Identify which cell holds the provided text, then report its (X, Y) central coordinate. 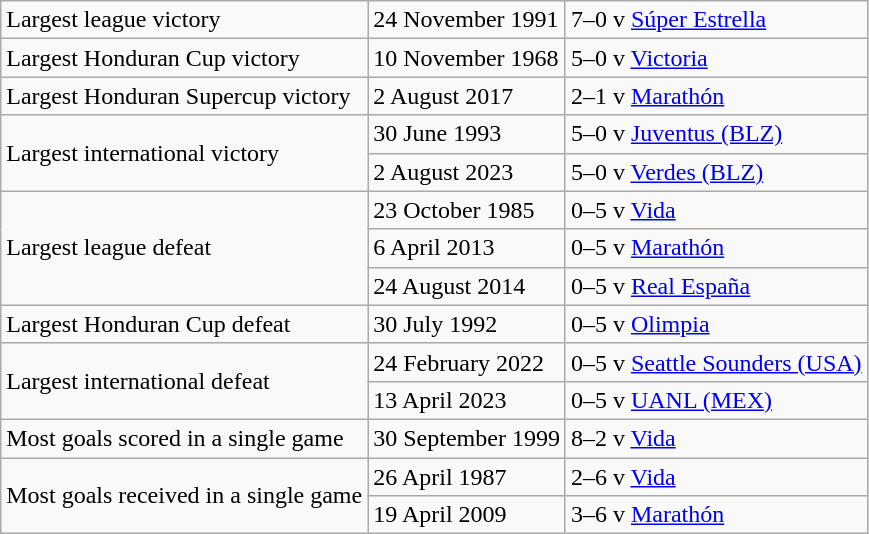
13 April 2023 (467, 400)
Largest league defeat (184, 248)
2 August 2017 (467, 96)
0–5 v Marathón (716, 248)
2–1 v Marathón (716, 96)
30 June 1993 (467, 134)
Most goals received in a single game (184, 496)
5–0 v Verdes (BLZ) (716, 172)
5–0 v Victoria (716, 58)
26 April 1987 (467, 477)
5–0 v Juventus (BLZ) (716, 134)
24 February 2022 (467, 362)
2 August 2023 (467, 172)
0–5 v UANL (MEX) (716, 400)
0–5 v Seattle Sounders (USA) (716, 362)
Largest Honduran Cup defeat (184, 324)
19 April 2009 (467, 515)
3–6 v Marathón (716, 515)
Largest Honduran Cup victory (184, 58)
8–2 v Vida (716, 438)
0–5 v Real España (716, 286)
0–5 v Olimpia (716, 324)
2–6 v Vida (716, 477)
24 November 1991 (467, 20)
7–0 v Súper Estrella (716, 20)
6 April 2013 (467, 248)
0–5 v Vida (716, 210)
Most goals scored in a single game (184, 438)
Largest international defeat (184, 381)
23 October 1985 (467, 210)
10 November 1968 (467, 58)
Largest Honduran Supercup victory (184, 96)
24 August 2014 (467, 286)
Largest league victory (184, 20)
30 July 1992 (467, 324)
30 September 1999 (467, 438)
Largest international victory (184, 153)
